Output the [x, y] coordinate of the center of the cell containing the given text.  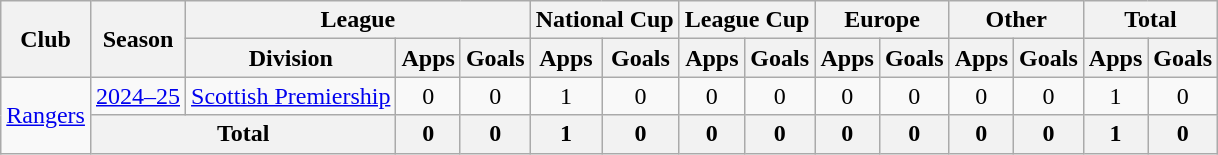
Season [138, 39]
2024–25 [138, 96]
National Cup [604, 20]
Division [291, 58]
Europe [882, 20]
League [358, 20]
League Cup [747, 20]
Club [46, 39]
Rangers [46, 115]
Scottish Premiership [291, 96]
Other [1016, 20]
